Output the (X, Y) coordinate of the center of the cell containing the given text.  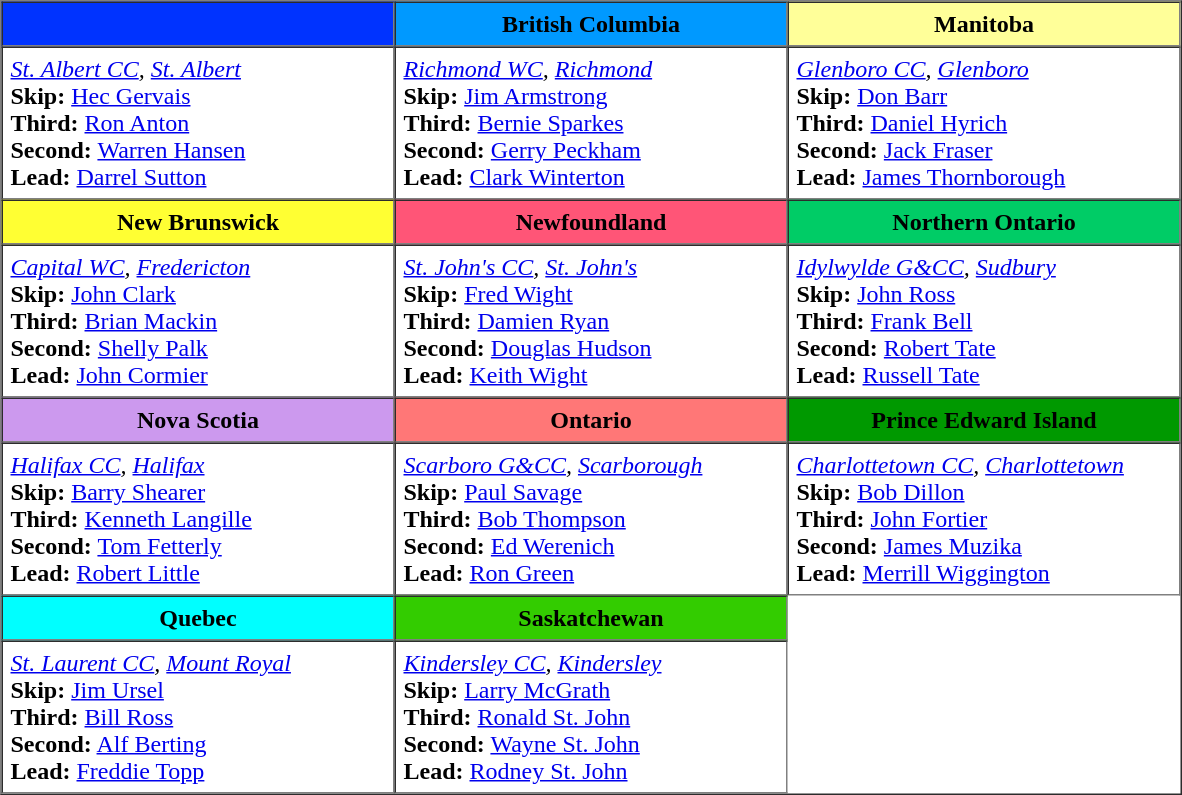
British Columbia (590, 24)
Newfoundland (590, 222)
Richmond WC, RichmondSkip: Jim Armstrong Third: Bernie Sparkes Second: Gerry Peckham Lead: Clark Winterton (590, 122)
Prince Edward Island (984, 420)
Nova Scotia (198, 420)
Quebec (198, 618)
St. Laurent CC, Mount RoyalSkip: Jim Ursel Third: Bill Ross Second: Alf Berting Lead: Freddie Topp (198, 716)
Glenboro CC, GlenboroSkip: Don Barr Third: Daniel Hyrich Second: Jack Fraser Lead: James Thornborough (984, 122)
Halifax CC, HalifaxSkip: Barry Shearer Third: Kenneth Langille Second: Tom Fetterly Lead: Robert Little (198, 518)
Manitoba (984, 24)
Capital WC, FrederictonSkip: John Clark Third: Brian Mackin Second: Shelly Palk Lead: John Cormier (198, 320)
Charlottetown CC, CharlottetownSkip: Bob Dillon Third: John Fortier Second: James Muzika Lead: Merrill Wiggington (984, 518)
Ontario (590, 420)
St. Albert CC, St. AlbertSkip: Hec Gervais Third: Ron Anton Second: Warren Hansen Lead: Darrel Sutton (198, 122)
Idylwylde G&CC, SudburySkip: John Ross Third: Frank Bell Second: Robert Tate Lead: Russell Tate (984, 320)
Scarboro G&CC, ScarboroughSkip: Paul Savage Third: Bob Thompson Second: Ed Werenich Lead: Ron Green (590, 518)
Kindersley CC, KindersleySkip: Larry McGrath Third: Ronald St. John Second: Wayne St. John Lead: Rodney St. John (590, 716)
St. John's CC, St. John'sSkip: Fred Wight Third: Damien Ryan Second: Douglas Hudson Lead: Keith Wight (590, 320)
Northern Ontario (984, 222)
New Brunswick (198, 222)
Saskatchewan (590, 618)
